Return the (x, y) coordinate for the center point of the cell that contains the specified text.  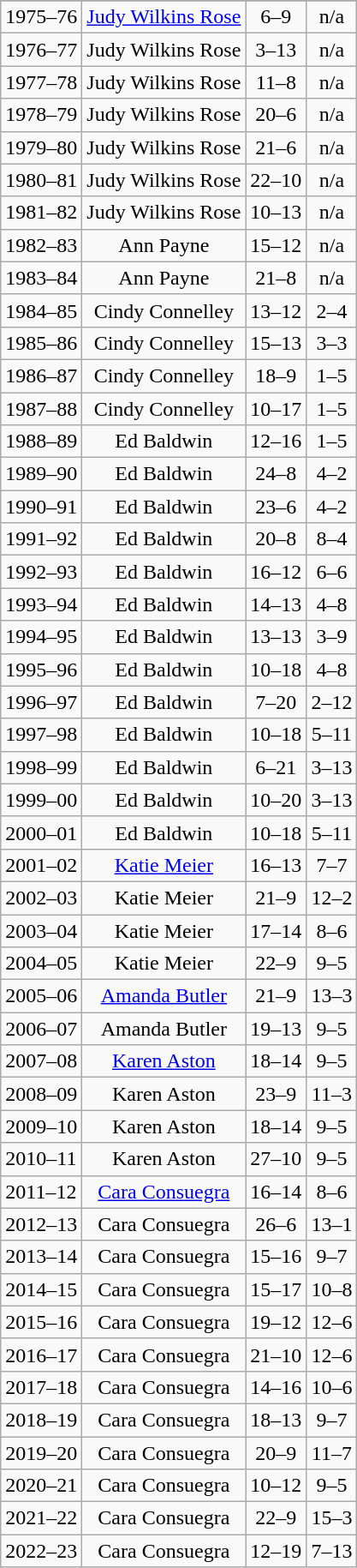
1989–90 (41, 474)
19–12 (276, 1322)
3–3 (332, 343)
11–3 (332, 1094)
2–4 (332, 310)
7–7 (332, 865)
2018–19 (41, 1420)
15–17 (276, 1289)
1999–00 (41, 800)
10–17 (276, 409)
2007–08 (41, 1061)
14–13 (276, 604)
15–12 (276, 245)
1994–95 (41, 637)
2000–01 (41, 832)
1977–78 (41, 82)
1976–77 (41, 50)
10–8 (332, 1289)
2003–04 (41, 930)
10–20 (276, 800)
1984–85 (41, 310)
2010–11 (41, 1159)
2021–22 (41, 1518)
6–9 (276, 17)
23–9 (276, 1094)
27–10 (276, 1159)
1987–88 (41, 409)
21–6 (276, 147)
8–4 (332, 539)
6–6 (332, 572)
1975–76 (41, 17)
11–7 (332, 1453)
1986–87 (41, 375)
1991–92 (41, 539)
2004–05 (41, 964)
2020–21 (41, 1486)
2019–20 (41, 1453)
2014–15 (41, 1289)
1993–94 (41, 604)
13–12 (276, 310)
17–14 (276, 930)
2001–02 (41, 865)
12–16 (276, 442)
1981–82 (41, 213)
2022–23 (41, 1551)
19–13 (276, 1029)
23–6 (276, 507)
15–13 (276, 343)
1982–83 (41, 245)
22–10 (276, 180)
1978–79 (41, 115)
21–8 (276, 278)
10–12 (276, 1486)
24–8 (276, 474)
7–20 (276, 702)
20–6 (276, 115)
1997–98 (41, 735)
16–14 (276, 1192)
2016–17 (41, 1355)
20–9 (276, 1453)
1996–97 (41, 702)
18–9 (276, 375)
1998–99 (41, 767)
13–13 (276, 637)
1990–91 (41, 507)
10–6 (332, 1387)
10–13 (276, 213)
2013–14 (41, 1257)
2006–07 (41, 1029)
2015–16 (41, 1322)
15–3 (332, 1518)
1992–93 (41, 572)
3–9 (332, 637)
15–16 (276, 1257)
11–8 (276, 82)
2008–09 (41, 1094)
26–6 (276, 1224)
13–1 (332, 1224)
2011–12 (41, 1192)
2002–03 (41, 898)
1988–89 (41, 442)
2005–06 (41, 996)
14–16 (276, 1387)
1985–86 (41, 343)
18–13 (276, 1420)
2012–13 (41, 1224)
1983–84 (41, 278)
7–13 (332, 1551)
12–2 (332, 898)
2009–10 (41, 1126)
16–12 (276, 572)
12–19 (276, 1551)
1979–80 (41, 147)
1995–96 (41, 670)
20–8 (276, 539)
2–12 (332, 702)
1980–81 (41, 180)
21–10 (276, 1355)
6–21 (276, 767)
13–3 (332, 996)
16–13 (276, 865)
2017–18 (41, 1387)
